Return (x, y) of the center of cell containing provided text 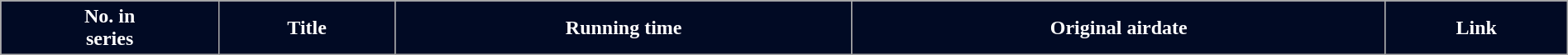
Title (306, 28)
Original airdate (1118, 28)
Running time (624, 28)
Link (1476, 28)
No. inseries (110, 28)
